Pinpoint the cell where the given text exists, returning its (x, y) midpoint coordinate. 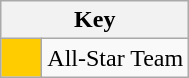
All-Star Team (116, 58)
Key (95, 20)
